For the text-containing cell, return its midpoint in (X, Y) coordinate format. 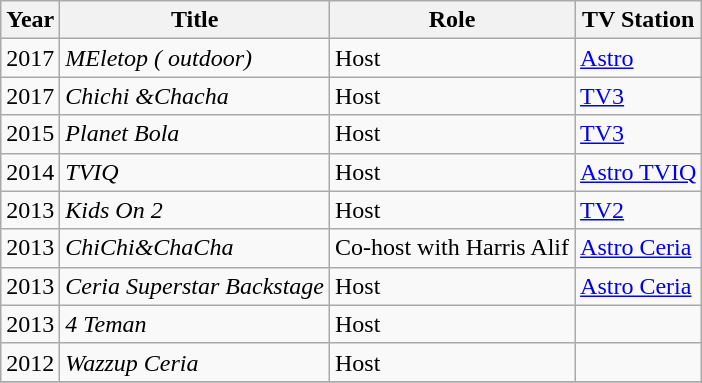
Kids On 2 (195, 210)
4 Teman (195, 324)
Chichi &Chacha (195, 96)
Astro (638, 58)
TV2 (638, 210)
Planet Bola (195, 134)
Ceria Superstar Backstage (195, 286)
ChiChi&ChaCha (195, 248)
2015 (30, 134)
Year (30, 20)
Astro TVIQ (638, 172)
Wazzup Ceria (195, 362)
2012 (30, 362)
MEletop ( outdoor) (195, 58)
2014 (30, 172)
TV Station (638, 20)
Co-host with Harris Alif (452, 248)
Role (452, 20)
Title (195, 20)
TVIQ (195, 172)
